Scan for the cell matching the given text and deliver its (X, Y) coordinate at center. 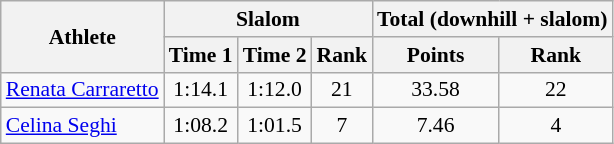
1:14.1 (201, 90)
7 (342, 126)
21 (342, 90)
Celina Seghi (82, 126)
Time 2 (275, 55)
4 (556, 126)
Athlete (82, 36)
1:01.5 (275, 126)
33.58 (436, 90)
Total (downhill + slalom) (492, 19)
1:08.2 (201, 126)
Time 1 (201, 55)
1:12.0 (275, 90)
Slalom (268, 19)
22 (556, 90)
Points (436, 55)
7.46 (436, 126)
Renata Carraretto (82, 90)
